Locate the cell with the specified text and output its [X, Y] center coordinate. 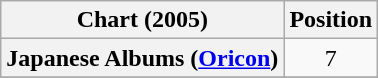
Chart (2005) [142, 20]
Japanese Albums (Oricon) [142, 58]
Position [331, 20]
7 [331, 58]
